Pinpoint the cell where the given text exists, returning its [X, Y] midpoint coordinate. 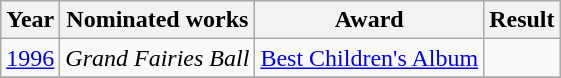
Result [522, 20]
Nominated works [158, 20]
Year [30, 20]
Award [370, 20]
Grand Fairies Ball [158, 58]
1996 [30, 58]
Best Children's Album [370, 58]
